Output the [x, y] coordinate of the center of the cell containing the given text.  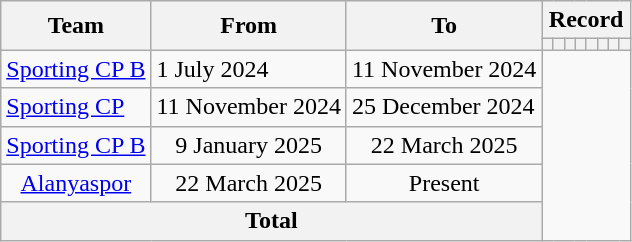
Record [586, 20]
Alanyaspor [76, 183]
9 January 2025 [248, 145]
1 July 2024 [248, 69]
Present [444, 183]
To [444, 26]
Total [272, 221]
Team [76, 26]
From [248, 26]
Sporting CP [76, 107]
25 December 2024 [444, 107]
